Pinpoint the cell where the given text exists, returning its (X, Y) midpoint coordinate. 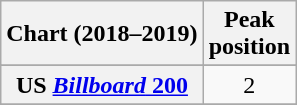
Chart (2018–2019) (102, 34)
2 (249, 85)
US Billboard 200 (102, 85)
Peak position (249, 34)
